Extract the (x, y) coordinate from the center of the cell holding the provided text.  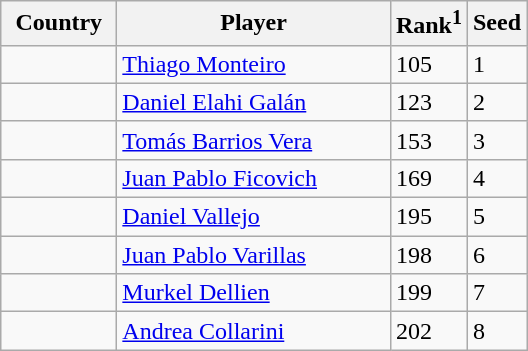
198 (428, 255)
8 (496, 331)
Player (254, 24)
Daniel Vallejo (254, 217)
1 (496, 64)
3 (496, 140)
169 (428, 178)
Murkel Dellien (254, 293)
Tomás Barrios Vera (254, 140)
Juan Pablo Ficovich (254, 178)
195 (428, 217)
202 (428, 331)
6 (496, 255)
105 (428, 64)
Andrea Collarini (254, 331)
199 (428, 293)
2 (496, 102)
153 (428, 140)
Rank1 (428, 24)
Seed (496, 24)
Juan Pablo Varillas (254, 255)
Daniel Elahi Galán (254, 102)
4 (496, 178)
5 (496, 217)
123 (428, 102)
7 (496, 293)
Thiago Monteiro (254, 64)
Country (59, 24)
